From the cell containing the given text, extract its center point as [X, Y] coordinate. 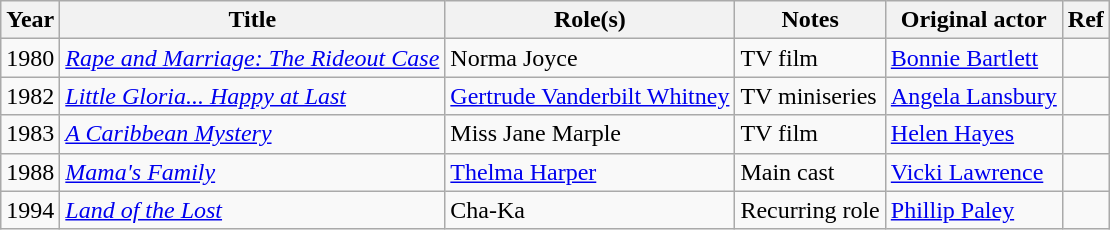
Norma Joyce [590, 58]
TV miniseries [810, 96]
1994 [30, 210]
Recurring role [810, 210]
Role(s) [590, 20]
Vicki Lawrence [974, 172]
Ref [1086, 20]
Gertrude Vanderbilt Whitney [590, 96]
1982 [30, 96]
A Caribbean Mystery [252, 134]
Thelma Harper [590, 172]
Notes [810, 20]
Bonnie Bartlett [974, 58]
Land of the Lost [252, 210]
Original actor [974, 20]
Phillip Paley [974, 210]
Miss Jane Marple [590, 134]
Cha-Ka [590, 210]
Rape and Marriage: The Rideout Case [252, 58]
Angela Lansbury [974, 96]
Main cast [810, 172]
Little Gloria... Happy at Last [252, 96]
Mama's Family [252, 172]
Helen Hayes [974, 134]
Title [252, 20]
1980 [30, 58]
1988 [30, 172]
Year [30, 20]
1983 [30, 134]
